Return the (X, Y) coordinate for the center point of the cell that contains the specified text.  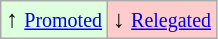
↓ Relegated (162, 20)
↑ Promoted (54, 20)
